Locate the cell with the specified text and output its [X, Y] center coordinate. 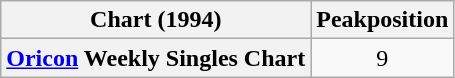
Oricon Weekly Singles Chart [156, 58]
Chart (1994) [156, 20]
Peakposition [382, 20]
9 [382, 58]
